Output the [x, y] coordinate of the center of the cell containing the given text.  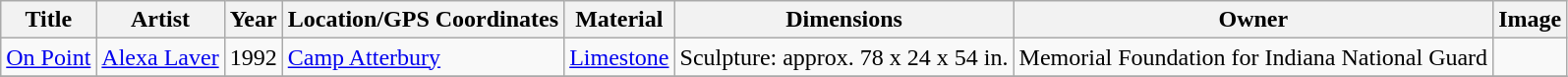
Memorial Foundation for Indiana National Guard [1253, 57]
Owner [1253, 20]
Artist [160, 20]
Title [49, 20]
Year [254, 20]
1992 [254, 57]
Limestone [619, 57]
Sculpture: approx. 78 x 24 x 54 in. [843, 57]
Image [1530, 20]
Dimensions [843, 20]
Location/GPS Coordinates [423, 20]
On Point [49, 57]
Camp Atterbury [423, 57]
Alexa Laver [160, 57]
Material [619, 20]
